Extract the [X, Y] coordinate from the center of the cell holding the provided text.  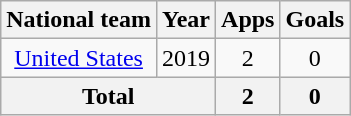
Apps [248, 20]
Goals [315, 20]
United States [79, 58]
National team [79, 20]
Total [108, 96]
2019 [186, 58]
Year [186, 20]
